Output the [X, Y] coordinate of the center of the cell containing the given text.  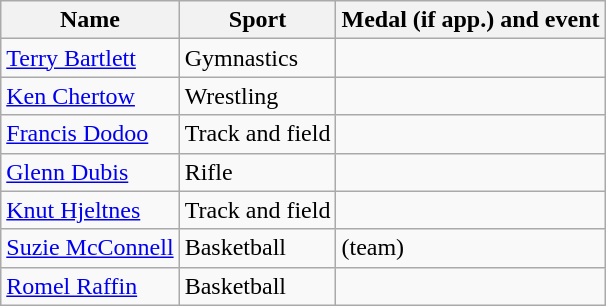
Name [90, 20]
Suzie McConnell [90, 248]
Glenn Dubis [90, 172]
Wrestling [258, 96]
Francis Dodoo [90, 134]
(team) [470, 248]
Gymnastics [258, 58]
Romel Raffin [90, 286]
Sport [258, 20]
Terry Bartlett [90, 58]
Rifle [258, 172]
Ken Chertow [90, 96]
Knut Hjeltnes [90, 210]
Medal (if app.) and event [470, 20]
